For the text-containing cell, return its midpoint in [x, y] coordinate format. 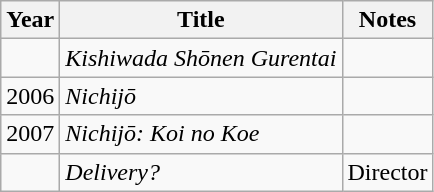
Notes [388, 20]
Title [201, 20]
Year [30, 20]
2007 [30, 134]
Director [388, 172]
Delivery? [201, 172]
Nichijō: Koi no Koe [201, 134]
Kishiwada Shōnen Gurentai [201, 58]
2006 [30, 96]
Nichijō [201, 96]
